Find where the given text appears and provide that cell's center as [x, y] coordinate. 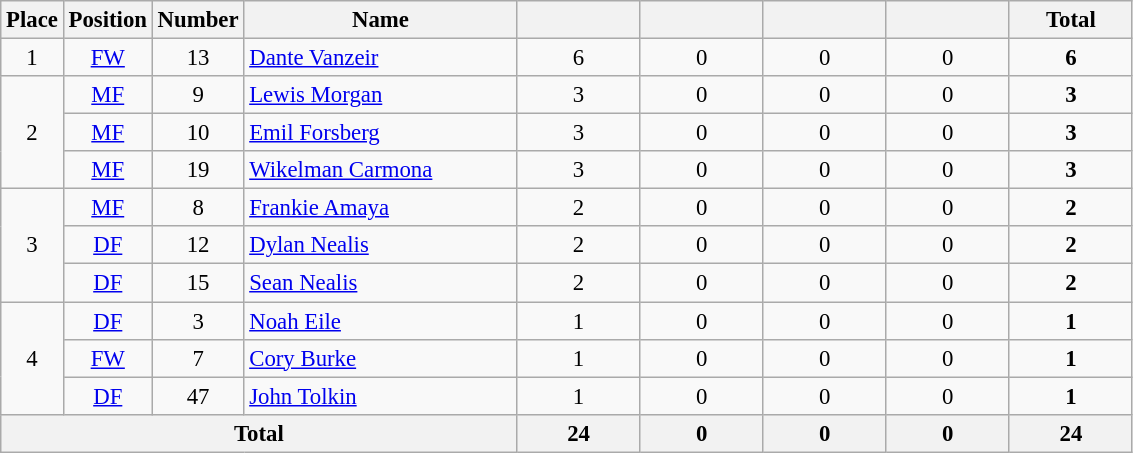
Noah Eile [380, 321]
10 [198, 133]
Name [380, 20]
Number [198, 20]
19 [198, 170]
Dylan Nealis [380, 245]
15 [198, 283]
John Tolkin [380, 396]
13 [198, 58]
4 [32, 358]
8 [198, 208]
Emil Forsberg [380, 133]
Place [32, 20]
12 [198, 245]
9 [198, 95]
Wikelman Carmona [380, 170]
Position [108, 20]
Sean Nealis [380, 283]
Lewis Morgan [380, 95]
47 [198, 396]
Frankie Amaya [380, 208]
Dante Vanzeir [380, 58]
7 [198, 358]
Cory Burke [380, 358]
